Return the (x, y) coordinate for the center point of the cell that contains the specified text.  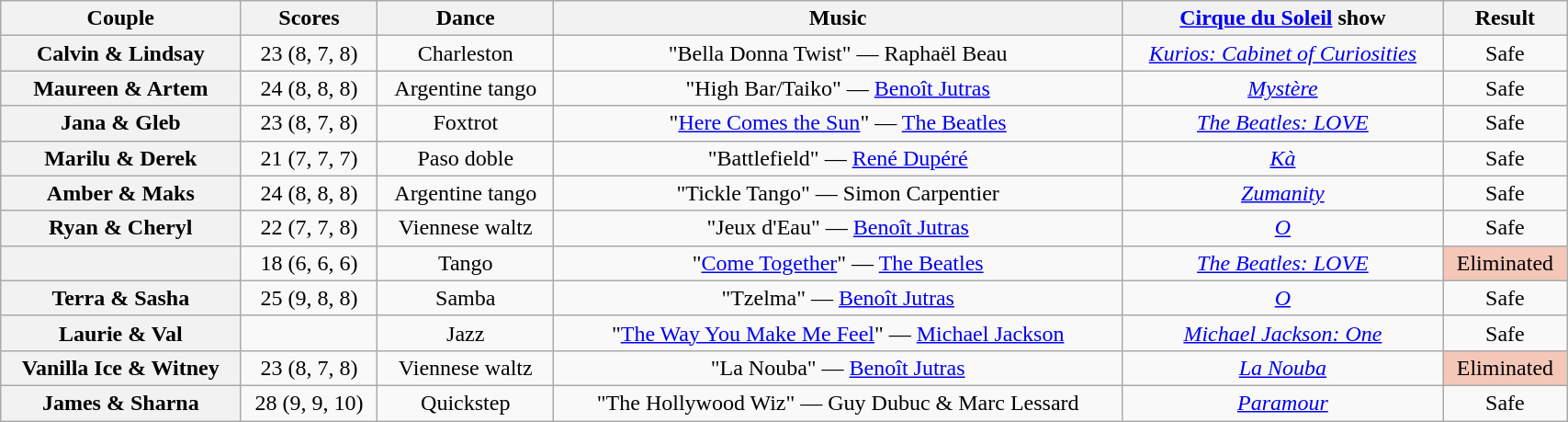
Paramour (1282, 403)
28 (9, 9, 10) (309, 403)
"The Hollywood Wiz" — Guy Dubuc & Marc Lessard (838, 403)
Dance (466, 18)
"La Nouba" — Benoît Jutras (838, 368)
Vanilla Ice & Witney (121, 368)
Jazz (466, 333)
Kurios: Cabinet of Curiosities (1282, 53)
Michael Jackson: One (1282, 333)
Quickstep (466, 403)
Mystère (1282, 88)
Ryan & Cheryl (121, 228)
Foxtrot (466, 123)
"Jeux d'Eau" — Benoît Jutras (838, 228)
Kà (1282, 158)
"Bella Donna Twist" — Raphaël Beau (838, 53)
Charleston (466, 53)
Couple (121, 18)
"High Bar/Taiko" — Benoît Jutras (838, 88)
"Tzelma" — Benoît Jutras (838, 298)
"Here Comes the Sun" — The Beatles (838, 123)
"Battlefield" — René Dupéré (838, 158)
18 (6, 6, 6) (309, 263)
"The Way You Make Me Feel" — Michael Jackson (838, 333)
"Come Together" — The Beatles (838, 263)
Scores (309, 18)
Laurie & Val (121, 333)
La Nouba (1282, 368)
22 (7, 7, 8) (309, 228)
Cirque du Soleil show (1282, 18)
Jana & Gleb (121, 123)
Zumanity (1282, 193)
James & Sharna (121, 403)
Calvin & Lindsay (121, 53)
Terra & Sasha (121, 298)
Music (838, 18)
Paso doble (466, 158)
"Tickle Tango" — Simon Carpentier (838, 193)
25 (9, 8, 8) (309, 298)
Marilu & Derek (121, 158)
Samba (466, 298)
Amber & Maks (121, 193)
Maureen & Artem (121, 88)
Tango (466, 263)
21 (7, 7, 7) (309, 158)
Result (1505, 18)
